Return [X, Y] of the center of cell containing provided text 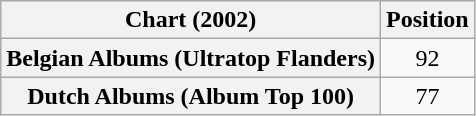
77 [428, 96]
92 [428, 58]
Belgian Albums (Ultratop Flanders) [191, 58]
Dutch Albums (Album Top 100) [191, 96]
Chart (2002) [191, 20]
Position [428, 20]
